Extract the (x, y) coordinate from the center of the cell holding the provided text.  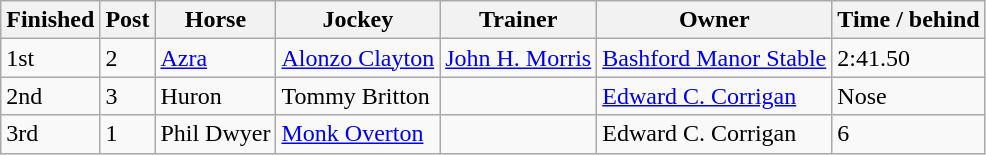
Tommy Britton (358, 96)
Phil Dwyer (216, 134)
6 (908, 134)
Alonzo Clayton (358, 58)
Huron (216, 96)
Time / behind (908, 20)
1 (128, 134)
Nose (908, 96)
Horse (216, 20)
Owner (714, 20)
1st (50, 58)
2nd (50, 96)
Post (128, 20)
2 (128, 58)
John H. Morris (518, 58)
3rd (50, 134)
Monk Overton (358, 134)
3 (128, 96)
Jockey (358, 20)
2:41.50 (908, 58)
Trainer (518, 20)
Bashford Manor Stable (714, 58)
Finished (50, 20)
Azra (216, 58)
